Determine the (x, y) coordinate at the center of the cell enclosing the given text.  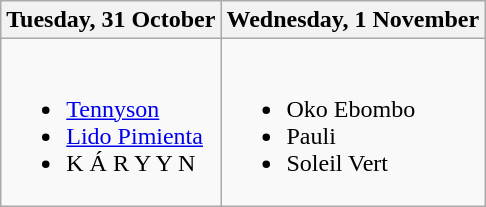
TennysonLido PimientaK Á R Y Y N (111, 122)
Wednesday, 1 November (353, 20)
Oko EbomboPauliSoleil Vert (353, 122)
Tuesday, 31 October (111, 20)
